Find where the given text appears and provide that cell's center as (x, y) coordinate. 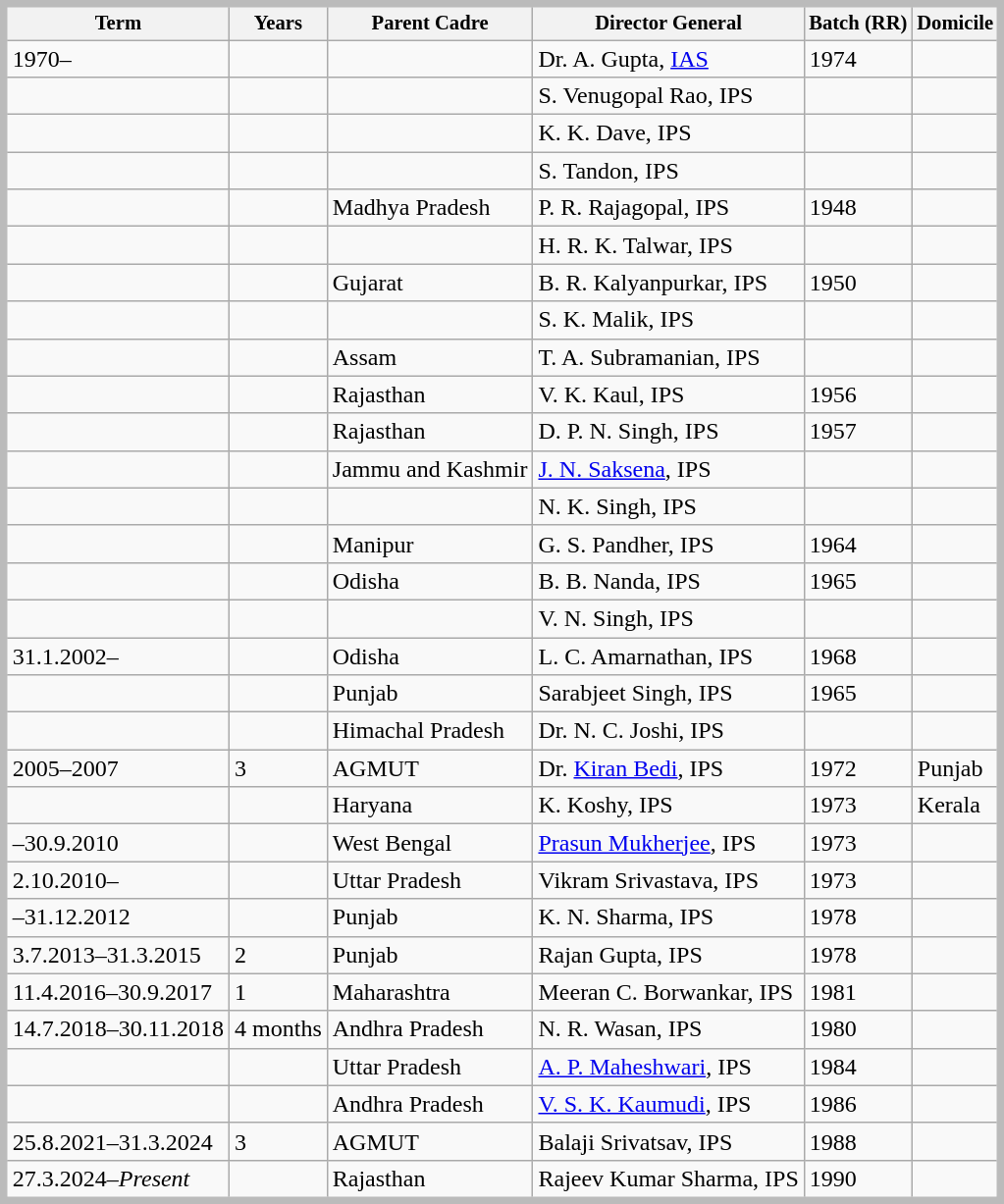
P. R. Rajagopal, IPS (668, 208)
1980 (858, 1029)
3.7.2013–31.3.2015 (116, 955)
Manipur (430, 545)
1964 (858, 545)
1984 (858, 1068)
31.1.2002– (116, 656)
1948 (858, 208)
V. S. K. Kaumudi, IPS (668, 1105)
J. N. Saksena, IPS (668, 470)
–31.12.2012 (116, 917)
Sarabjeet Singh, IPS (668, 694)
Kerala (956, 806)
N. R. Wasan, IPS (668, 1029)
Madhya Pradesh (430, 208)
Domicile (956, 22)
1986 (858, 1105)
West Bengal (430, 843)
Dr. A. Gupta, IAS (668, 59)
H. R. K. Talwar, IPS (668, 245)
Dr. Kiran Bedi, IPS (668, 768)
4 months (279, 1029)
Jammu and Kashmir (430, 470)
Years (279, 22)
1981 (858, 992)
Assam (430, 357)
27.3.2024–Present (116, 1181)
A. P. Maheshwari, IPS (668, 1068)
11.4.2016–30.9.2017 (116, 992)
Haryana (430, 806)
L. C. Amarnathan, IPS (668, 656)
S. Venugopal Rao, IPS (668, 96)
D. P. N. Singh, IPS (668, 432)
1990 (858, 1181)
1957 (858, 432)
Rajeev Kumar Sharma, IPS (668, 1181)
1970– (116, 59)
S. K. Malik, IPS (668, 320)
1 (279, 992)
Meeran C. Borwankar, IPS (668, 992)
T. A. Subramanian, IPS (668, 357)
Director General (668, 22)
V. N. Singh, IPS (668, 619)
Vikram Srivastava, IPS (668, 880)
Rajan Gupta, IPS (668, 955)
1956 (858, 394)
25.8.2021–31.3.2024 (116, 1142)
Himachal Pradesh (430, 731)
Gujarat (430, 283)
S. Tandon, IPS (668, 171)
Term (116, 22)
2.10.2010– (116, 880)
Batch (RR) (858, 22)
Maharashtra (430, 992)
14.7.2018–30.11.2018 (116, 1029)
Dr. N. C. Joshi, IPS (668, 731)
N. K. Singh, IPS (668, 507)
K. Koshy, IPS (668, 806)
Prasun Mukherjee, IPS (668, 843)
K. N. Sharma, IPS (668, 917)
B. B. Nanda, IPS (668, 582)
G. S. Pandher, IPS (668, 545)
2005–2007 (116, 768)
K. K. Dave, IPS (668, 133)
1972 (858, 768)
B. R. Kalyanpurkar, IPS (668, 283)
V. K. Kaul, IPS (668, 394)
Balaji Srivatsav, IPS (668, 1142)
1974 (858, 59)
1988 (858, 1142)
1968 (858, 656)
–30.9.2010 (116, 843)
Parent Cadre (430, 22)
1950 (858, 283)
2 (279, 955)
